Capture the cell that displays the provided text and extract its [X, Y] central coordinate. 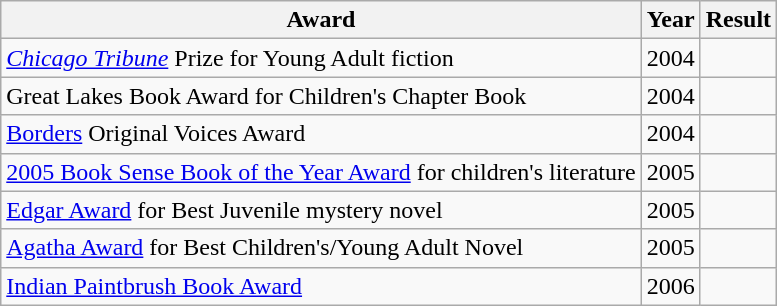
Year [670, 20]
Indian Paintbrush Book Award [321, 286]
2005 Book Sense Book of the Year Award for children's literature [321, 172]
Result [738, 20]
2006 [670, 286]
Great Lakes Book Award for Children's Chapter Book [321, 96]
Borders Original Voices Award [321, 134]
Agatha Award for Best Children's/Young Adult Novel [321, 248]
Chicago Tribune Prize for Young Adult fiction [321, 58]
Award [321, 20]
Edgar Award for Best Juvenile mystery novel [321, 210]
